For the text-containing cell, return its midpoint in (X, Y) coordinate format. 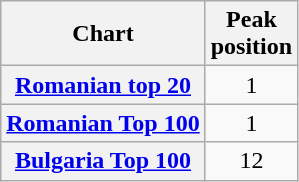
Romanian Top 100 (103, 123)
Chart (103, 34)
Romanian top 20 (103, 85)
Peakposition (251, 34)
Bulgaria Top 100 (103, 161)
12 (251, 161)
